Locate the cell with the specified text and output its (x, y) center coordinate. 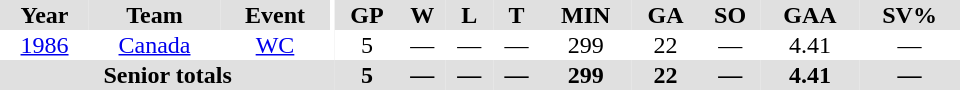
GA (665, 15)
Team (154, 15)
Senior totals (168, 75)
GAA (810, 15)
SV% (910, 15)
T (516, 15)
L (470, 15)
MIN (586, 15)
Event (275, 15)
Year (44, 15)
1986 (44, 45)
SO (730, 15)
W (422, 15)
Canada (154, 45)
WC (275, 45)
GP (366, 15)
